Find where the given text appears and provide that cell's center as (x, y) coordinate. 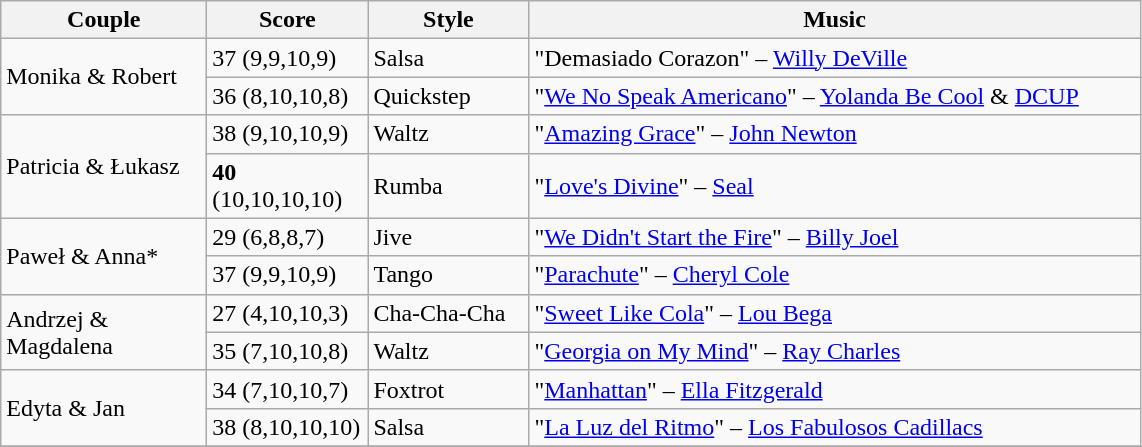
Patricia & Łukasz (104, 166)
"Demasiado Corazon" – Willy DeVille (834, 58)
"We Didn't Start the Fire" – Billy Joel (834, 237)
35 (7,10,10,8) (288, 351)
"Parachute" – Cheryl Cole (834, 275)
"We No Speak Americano" – Yolanda Be Cool & DCUP (834, 96)
Quickstep (448, 96)
36 (8,10,10,8) (288, 96)
"La Luz del Ritmo" – Los Fabulosos Cadillacs (834, 427)
Score (288, 20)
Music (834, 20)
"Sweet Like Cola" – Lou Bega (834, 313)
27 (4,10,10,3) (288, 313)
29 (6,8,8,7) (288, 237)
Jive (448, 237)
Edyta & Jan (104, 408)
"Amazing Grace" – John Newton (834, 134)
Cha-Cha-Cha (448, 313)
"Manhattan" – Ella Fitzgerald (834, 389)
Foxtrot (448, 389)
Monika & Robert (104, 77)
Paweł & Anna* (104, 256)
Tango (448, 275)
Style (448, 20)
38 (8,10,10,10) (288, 427)
Rumba (448, 186)
Couple (104, 20)
34 (7,10,10,7) (288, 389)
40 (10,10,10,10) (288, 186)
"Love's Divine" – Seal (834, 186)
38 (9,10,10,9) (288, 134)
"Georgia on My Mind" – Ray Charles (834, 351)
Andrzej & Magdalena (104, 332)
